Identify which cell holds the provided text, then report its (x, y) central coordinate. 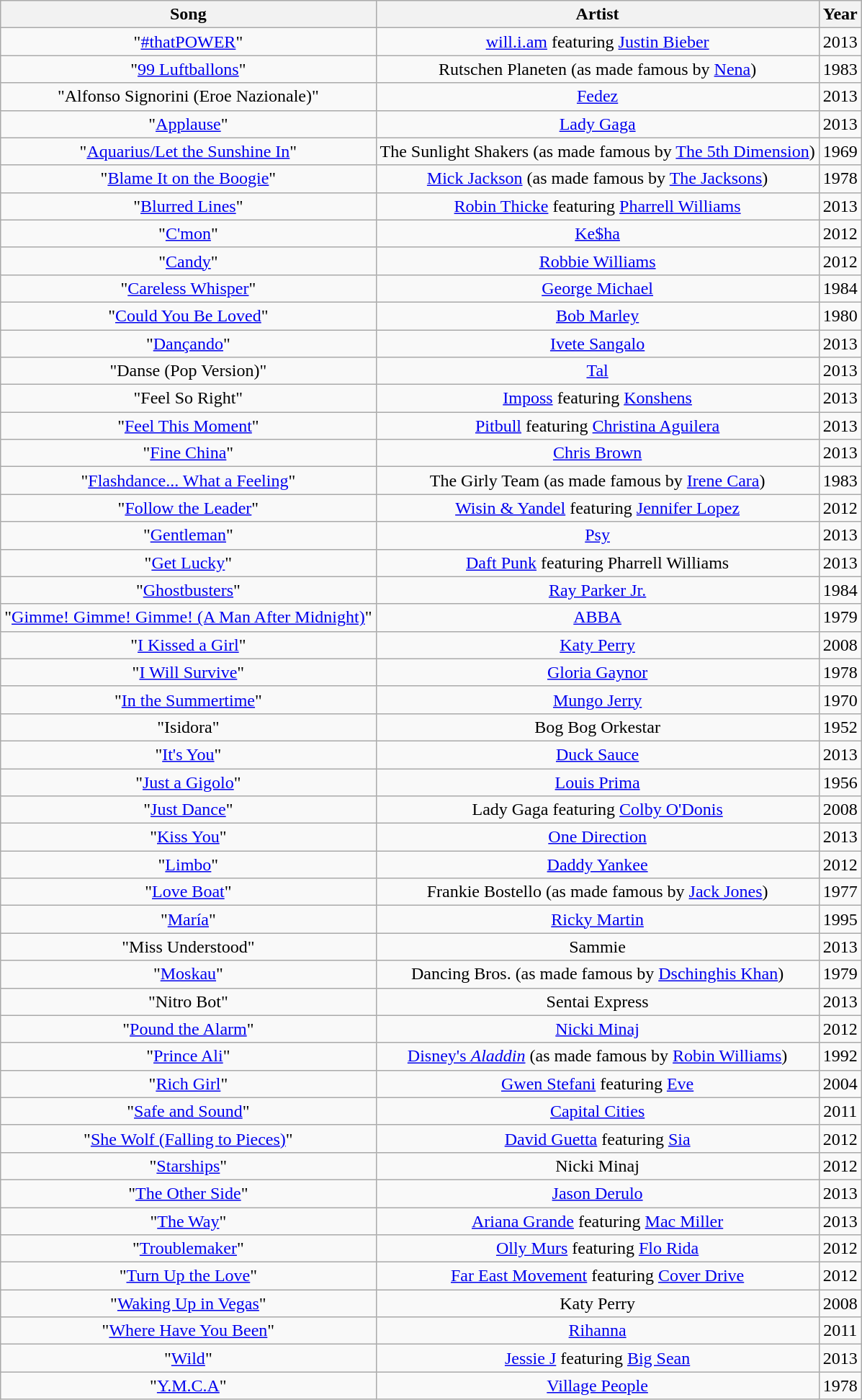
Bob Marley (598, 316)
"In the Summertime" (189, 700)
Year (840, 14)
Village People (598, 1386)
"Rich Girl" (189, 1084)
Wisin & Yandel featuring Jennifer Lopez (598, 508)
"Blame It on the Boogie" (189, 179)
Lady Gaga (598, 124)
Dancing Bros. (as made famous by Dschinghis Khan) (598, 974)
Song (189, 14)
Gloria Gaynor (598, 672)
Jason Derulo (598, 1193)
Ke$ha (598, 233)
"Kiss You" (189, 837)
The Sunlight Shakers (as made famous by The 5th Dimension) (598, 151)
Tal (598, 371)
1970 (840, 700)
"Waking Up in Vegas" (189, 1303)
"Ghostbusters" (189, 590)
will.i.am featuring Justin Bieber (598, 42)
"Alfonso Signorini (Eroe Nazionale)" (189, 97)
Olly Murs featuring Flo Rida (598, 1249)
Far East Movement featuring Cover Drive (598, 1276)
David Guetta featuring Sia (598, 1138)
Sentai Express (598, 1002)
"Aquarius/Let the Sunshine In" (189, 151)
1969 (840, 151)
Louis Prima (598, 782)
"Just a Gigolo" (189, 782)
"Dançando" (189, 344)
"Fine China" (189, 453)
"Moskau" (189, 974)
George Michael (598, 288)
1952 (840, 727)
Artist (598, 14)
"Could You Be Loved" (189, 316)
Jessie J featuring Big Sean (598, 1358)
"Limbo" (189, 865)
"Feel This Moment" (189, 426)
"Love Boat" (189, 892)
Robin Thicke featuring Pharrell Williams (598, 206)
"Careless Whisper" (189, 288)
"Gimme! Gimme! Gimme! (A Man After Midnight)" (189, 617)
Pitbull featuring Christina Aguilera (598, 426)
"Y.M.C.A" (189, 1386)
"Turn Up the Love" (189, 1276)
"Isidora" (189, 727)
"María" (189, 919)
1956 (840, 782)
Imposs featuring Konshens (598, 398)
Sammie (598, 947)
Mungo Jerry (598, 700)
"99 Luftballons" (189, 69)
Daddy Yankee (598, 865)
"Nitro Bot" (189, 1002)
Rutschen Planeten (as made famous by Nena) (598, 69)
2004 (840, 1084)
"Get Lucky" (189, 563)
"Wild" (189, 1358)
"Applause" (189, 124)
"Where Have You Been" (189, 1331)
Disney's Aladdin (as made famous by Robin Williams) (598, 1056)
"Miss Understood" (189, 947)
Robbie Williams (598, 261)
"Just Dance" (189, 810)
Psy (598, 535)
One Direction (598, 837)
Ivete Sangalo (598, 344)
"I Will Survive" (189, 672)
Frankie Bostello (as made famous by Jack Jones) (598, 892)
1995 (840, 919)
Duck Sauce (598, 754)
Rihanna (598, 1331)
Fedez (598, 97)
Ariana Grande featuring Mac Miller (598, 1221)
"I Kissed a Girl" (189, 645)
"She Wolf (Falling to Pieces)" (189, 1138)
ABBA (598, 617)
"Candy" (189, 261)
1992 (840, 1056)
Chris Brown (598, 453)
Bog Bog Orkestar (598, 727)
"Follow the Leader" (189, 508)
Lady Gaga featuring Colby O'Donis (598, 810)
The Girly Team (as made famous by Irene Cara) (598, 481)
Capital Cities (598, 1111)
"Feel So Right" (189, 398)
Daft Punk featuring Pharrell Williams (598, 563)
"The Way" (189, 1221)
Gwen Stefani featuring Eve (598, 1084)
"Troublemaker" (189, 1249)
"Pound the Alarm" (189, 1029)
1977 (840, 892)
1980 (840, 316)
Mick Jackson (as made famous by The Jacksons) (598, 179)
"Safe and Sound" (189, 1111)
"Starships" (189, 1166)
"The Other Side" (189, 1193)
Ray Parker Jr. (598, 590)
Ricky Martin (598, 919)
"Prince Ali" (189, 1056)
"It's You" (189, 754)
"#thatPOWER" (189, 42)
"Blurred Lines" (189, 206)
"Gentleman" (189, 535)
"Flashdance... What a Feeling" (189, 481)
"Danse (Pop Version)" (189, 371)
"C'mon" (189, 233)
